Return the (X, Y) coordinate for the center point of the cell that contains the specified text.  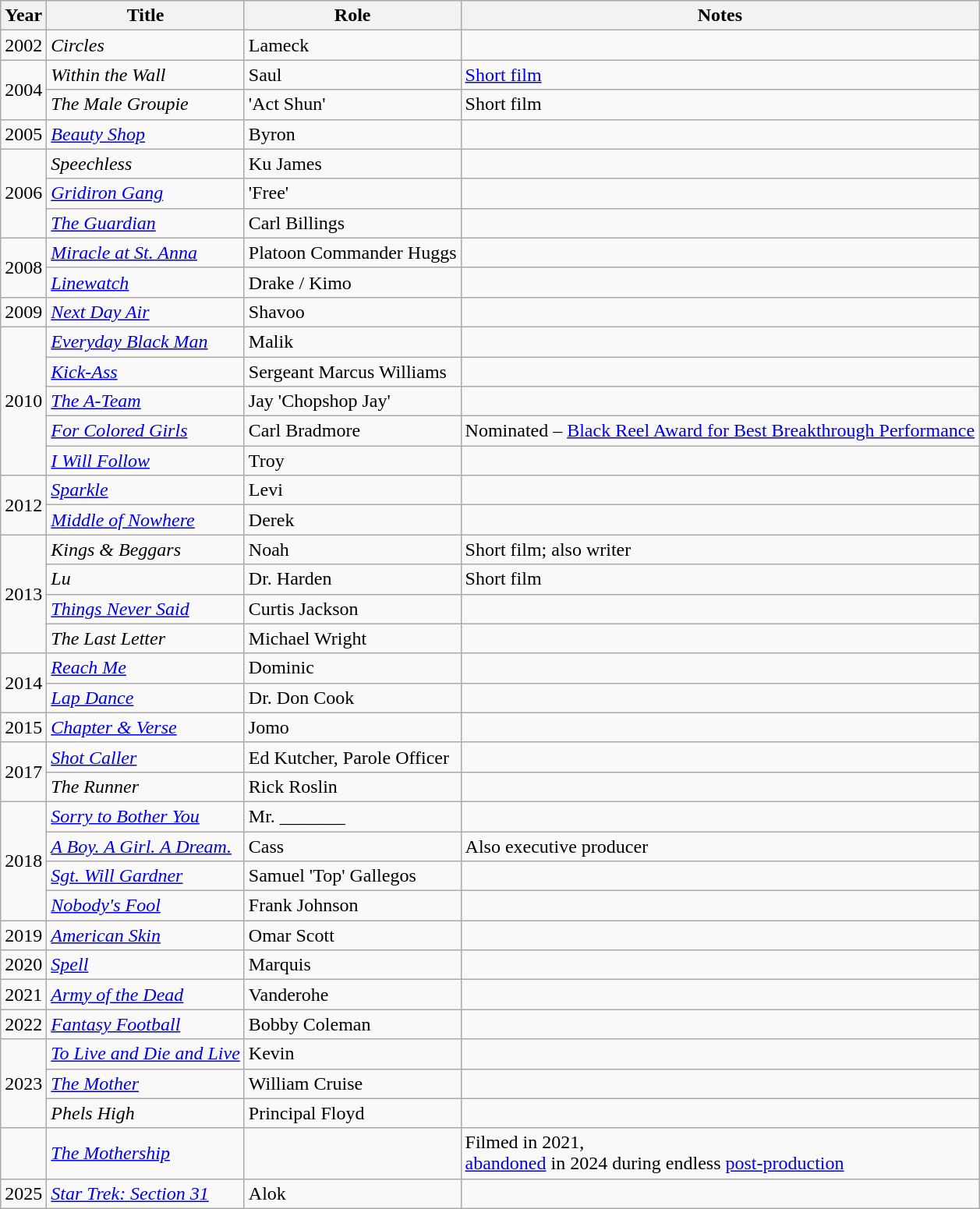
Shavoo (352, 312)
Vanderohe (352, 995)
2006 (23, 193)
Title (146, 16)
Also executive producer (720, 846)
Linewatch (146, 282)
The Mother (146, 1084)
Michael Wright (352, 638)
Shot Caller (146, 757)
2009 (23, 312)
Malik (352, 341)
Carl Bradmore (352, 431)
Jomo (352, 727)
Drake / Kimo (352, 282)
Jay 'Chopshop Jay' (352, 401)
2015 (23, 727)
Short film; also writer (720, 550)
2022 (23, 1024)
Role (352, 16)
2018 (23, 861)
Principal Floyd (352, 1113)
Notes (720, 16)
Byron (352, 134)
Army of the Dead (146, 995)
A Boy. A Girl. A Dream. (146, 846)
Nominated – Black Reel Award for Best Breakthrough Performance (720, 431)
Omar Scott (352, 935)
Lu (146, 579)
Year (23, 16)
2021 (23, 995)
Dr. Harden (352, 579)
Bobby Coleman (352, 1024)
2019 (23, 935)
Lameck (352, 45)
Cass (352, 846)
The Runner (146, 787)
Phels High (146, 1113)
2020 (23, 965)
2025 (23, 1193)
Samuel 'Top' Gallegos (352, 876)
Spell (146, 965)
Ed Kutcher, Parole Officer (352, 757)
2010 (23, 401)
Sorry to Bother You (146, 816)
Things Never Said (146, 609)
Sergeant Marcus Williams (352, 372)
Kick-Ass (146, 372)
Beauty Shop (146, 134)
Circles (146, 45)
Reach Me (146, 668)
For Colored Girls (146, 431)
Star Trek: Section 31 (146, 1193)
'Free' (352, 193)
Speechless (146, 164)
Within the Wall (146, 75)
Sparkle (146, 490)
The Last Letter (146, 638)
Platoon Commander Huggs (352, 253)
Marquis (352, 965)
Miracle at St. Anna (146, 253)
Frank Johnson (352, 906)
The Mothership (146, 1154)
Mr. _______ (352, 816)
Fantasy Football (146, 1024)
Everyday Black Man (146, 341)
2005 (23, 134)
Dominic (352, 668)
Chapter & Verse (146, 727)
Middle of Nowhere (146, 520)
2014 (23, 683)
Rick Roslin (352, 787)
2017 (23, 772)
The Guardian (146, 223)
Saul (352, 75)
Alok (352, 1193)
Sgt. Will Gardner (146, 876)
2023 (23, 1084)
2013 (23, 594)
Filmed in 2021,abandoned in 2024 during endless post-production (720, 1154)
Troy (352, 461)
The A-Team (146, 401)
Gridiron Gang (146, 193)
The Male Groupie (146, 104)
Curtis Jackson (352, 609)
2004 (23, 90)
Kevin (352, 1054)
Ku James (352, 164)
Levi (352, 490)
American Skin (146, 935)
Carl Billings (352, 223)
To Live and Die and Live (146, 1054)
2002 (23, 45)
William Cruise (352, 1084)
Dr. Don Cook (352, 698)
Nobody's Fool (146, 906)
2008 (23, 267)
Derek (352, 520)
Lap Dance (146, 698)
Next Day Air (146, 312)
I Will Follow (146, 461)
Noah (352, 550)
2012 (23, 505)
'Act Shun' (352, 104)
Kings & Beggars (146, 550)
